Detect which cell encompasses the target text, then output its (X, Y) center coordinate. 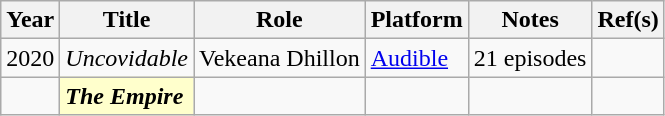
Notes (530, 20)
Title (127, 20)
Vekeana Dhillon (280, 58)
Year (30, 20)
Ref(s) (628, 20)
2020 (30, 58)
Role (280, 20)
21 episodes (530, 58)
Platform (416, 20)
The Empire (127, 96)
Uncovidable (127, 58)
Audible (416, 58)
